Capture the cell that displays the provided text and extract its [x, y] central coordinate. 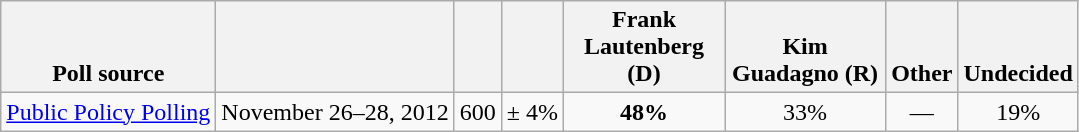
± 4% [532, 112]
KimGuadagno (R) [806, 47]
Other [922, 47]
Undecided [1018, 47]
Poll source [108, 47]
Public Policy Polling [108, 112]
19% [1018, 112]
FrankLautenberg (D) [644, 47]
November 26–28, 2012 [335, 112]
— [922, 112]
48% [644, 112]
33% [806, 112]
600 [478, 112]
